Return the [x, y] coordinate for the center point of the cell that contains the specified text.  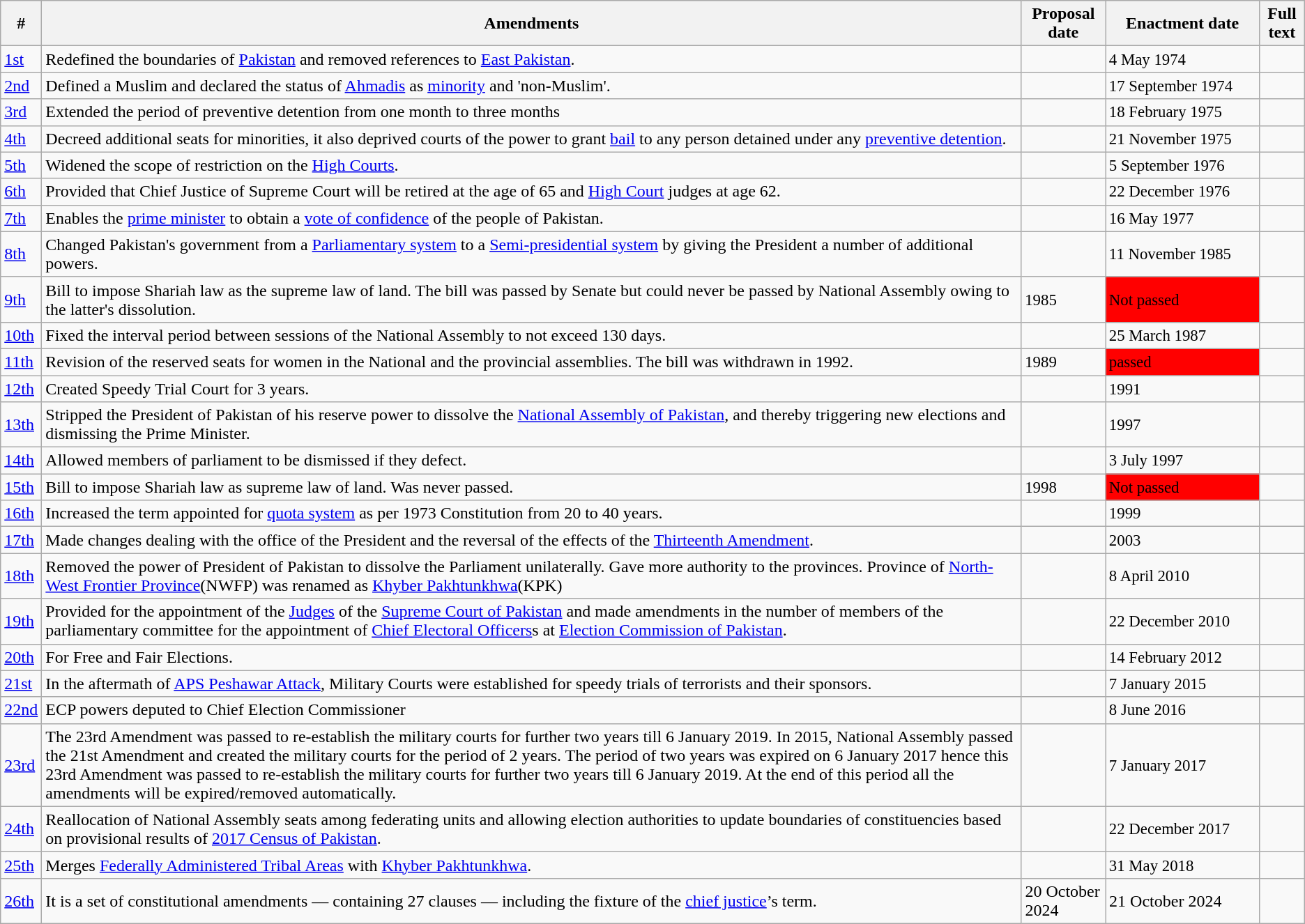
Full text [1283, 24]
1st [21, 59]
Fixed the interval period between sessions of the National Assembly to not exceed 130 days. [531, 335]
7 January 2015 [1182, 684]
Extended the period of preventive detention from one month to three months [531, 112]
Proposal date [1064, 24]
14th [21, 461]
It is a set of constitutional amendments — containing 27 clauses — including the fixture of the chief justice’s term. [531, 900]
For Free and Fair Elections. [531, 657]
Made changes dealing with the office of the President and the reversal of the effects of the Thirteenth Amendment. [531, 540]
Created Speedy Trial Court for 3 years. [531, 388]
18 February 1975 [1182, 112]
1985 [1064, 300]
2003 [1182, 540]
passed [1182, 362]
Merges Federally Administered Tribal Areas with Khyber Pakhtunkhwa. [531, 865]
1989 [1064, 362]
Allowed members of parliament to be dismissed if they defect. [531, 461]
Enables the prime minister to obtain a vote of confidence of the people of Pakistan. [531, 218]
2nd [21, 86]
12th [21, 388]
Defined a Muslim and declared the status of Ahmadis as minority and 'non-Muslim'. [531, 86]
6th [21, 192]
23rd [21, 765]
20 October 2024 [1064, 900]
Increased the term appointed for quota system as per 1973 Constitution from 20 to 40 years. [531, 514]
Widened the scope of restriction on the High Courts. [531, 165]
11 November 1985 [1182, 254]
8th [21, 254]
1997 [1182, 425]
16th [21, 514]
22 December 2010 [1182, 622]
Bill to impose Shariah law as supreme law of land. Was never passed. [531, 487]
7 January 2017 [1182, 765]
ECP powers deputed to Chief Election Commissioner [531, 710]
13th [21, 425]
21st [21, 684]
18th [21, 576]
15th [21, 487]
7th [21, 218]
10th [21, 335]
22nd [21, 710]
Changed Pakistan's government from a Parliamentary system to a Semi-presidential system by giving the President a number of additional powers. [531, 254]
5 September 1976 [1182, 165]
1999 [1182, 514]
11th [21, 362]
Redefined the boundaries of Pakistan and removed references to East Pakistan. [531, 59]
31 May 2018 [1182, 865]
4th [21, 139]
25 March 1987 [1182, 335]
16 May 1977 [1182, 218]
22 December 2017 [1182, 829]
3 July 1997 [1182, 461]
Revision of the reserved seats for women in the National and the provincial assemblies. The bill was withdrawn in 1992. [531, 362]
Decreed additional seats for minorities, it also deprived courts of the power to grant bail to any person detained under any preventive detention. [531, 139]
5th [21, 165]
1998 [1064, 487]
3rd [21, 112]
# [21, 24]
25th [21, 865]
21 November 1975 [1182, 139]
4 May 1974 [1182, 59]
17 September 1974 [1182, 86]
Amendments [531, 24]
Enactment date [1182, 24]
21 October 2024 [1182, 900]
In the aftermath of APS Peshawar Attack, Military Courts were established for speedy trials of terrorists and their sponsors. [531, 684]
8 June 2016 [1182, 710]
24th [21, 829]
26th [21, 900]
Provided that Chief Justice of Supreme Court will be retired at the age of 65 and High Court judges at age 62. [531, 192]
19th [21, 622]
17th [21, 540]
14 February 2012 [1182, 657]
20th [21, 657]
1991 [1182, 388]
22 December 1976 [1182, 192]
8 April 2010 [1182, 576]
9th [21, 300]
